For the text-containing cell, return its midpoint in [X, Y] coordinate format. 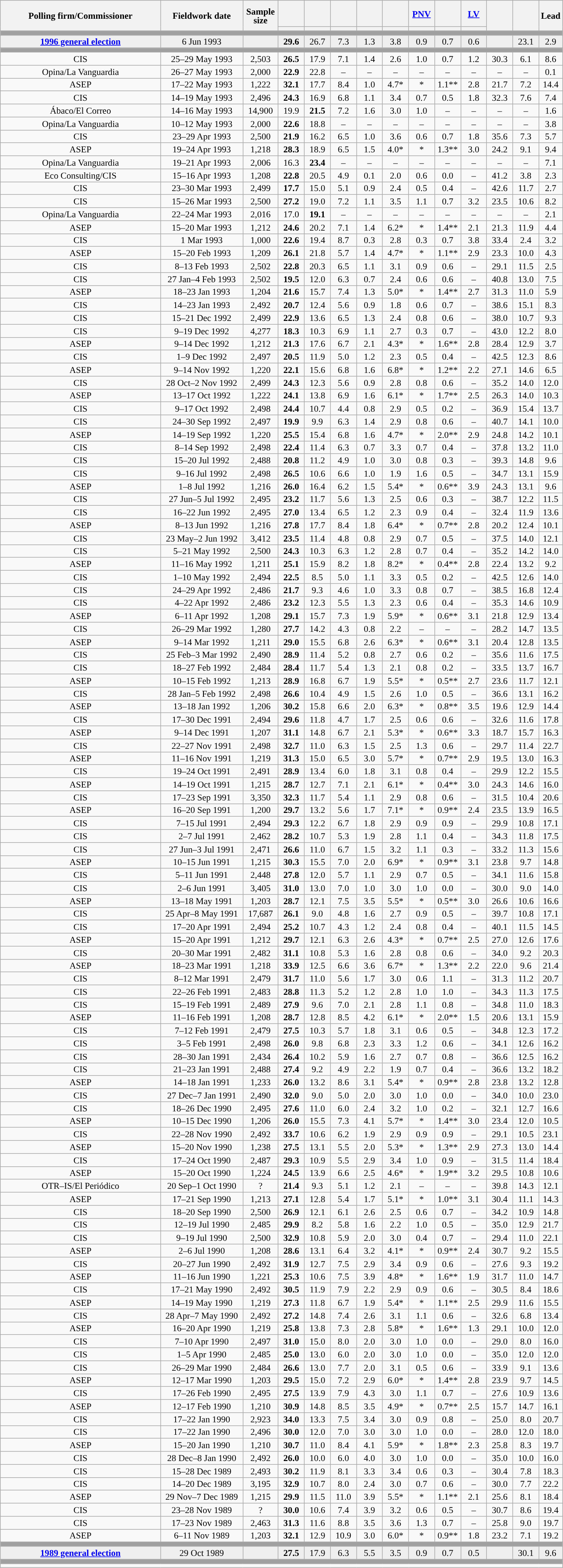
38.5 [500, 590]
1,221 [260, 1276]
23 May–2 Jun 1992 [202, 538]
3–5 Feb 1991 [202, 1043]
18.7 [500, 733]
17–26 Feb 1990 [202, 1394]
1–9 Dec 1992 [202, 357]
6.9* [395, 862]
2–6 Jun 1991 [202, 888]
36.9 [500, 409]
4.9* [395, 1406]
4.0 [370, 1458]
1996 general election [81, 42]
9–14 Dec 1992 [202, 344]
1.2** [448, 370]
8.7 [344, 240]
12–17 Mar 1990 [202, 1380]
9–16 Jul 1992 [202, 474]
21.9 [291, 137]
26–27 May 1993 [202, 72]
26–29 Mar 1990 [202, 1367]
17–23 Nov 1989 [202, 1523]
16–22 Jun 1992 [202, 512]
26.9 [291, 1212]
1,280 [260, 629]
25.1 [291, 564]
Eco Consulting/CIS [81, 176]
30.9 [291, 1406]
24.6 [291, 227]
4.7 [344, 719]
20.8 [291, 460]
4,277 [260, 330]
25.2 [291, 927]
33.4 [500, 240]
6–11 Nov 1989 [202, 1536]
9.9 [317, 421]
2,503 [260, 59]
17–20 Apr 1991 [202, 927]
17–23 Sep 1991 [202, 798]
18–27 Feb 1992 [202, 668]
5–11 Jun 1991 [202, 875]
24.5 [291, 1173]
33.2 [500, 849]
2,006 [260, 162]
20.4 [500, 642]
4.6* [395, 1173]
18–26 Dec 1990 [202, 1108]
32.0 [291, 1096]
7.8 [526, 1471]
9–14 Dec 1991 [202, 733]
24.4 [291, 409]
19.6 [500, 707]
42.6 [500, 188]
1.9** [448, 1173]
16.9 [317, 97]
1,204 [260, 292]
9.8 [317, 1043]
15–20 Feb 1993 [202, 253]
15–20 Jan 1990 [202, 1445]
7.1* [395, 810]
15–21 Dec 1992 [202, 318]
21–23 Jan 1991 [202, 1069]
25.3 [291, 1276]
43.0 [500, 330]
18–23 Jan 1993 [202, 292]
18.0 [551, 1432]
14–18 Jan 1991 [202, 1082]
16.7 [551, 668]
27 Jun–3 Jul 1991 [202, 849]
9–14 Mar 1992 [202, 642]
16.4 [317, 486]
25–29 May 1993 [202, 59]
19–21 Apr 1993 [202, 162]
6.2* [395, 227]
24–30 Sep 1992 [202, 421]
15–19 Feb 1991 [202, 1005]
11–16 Feb 1991 [202, 1017]
7–10 Apr 1990 [202, 1341]
16–20 Apr 1990 [202, 1329]
Lead [551, 16]
28.0 [500, 1432]
28 Jan–5 Feb 1992 [202, 693]
38.0 [500, 318]
17.0 [291, 214]
22.7 [551, 745]
3,195 [260, 1484]
22–26 Feb 1991 [202, 991]
14,900 [260, 111]
2,463 [260, 1523]
10–15 Feb 1992 [202, 681]
9–19 Dec 1992 [202, 330]
27.9 [291, 1005]
23.3 [500, 253]
2,434 [260, 1056]
13–18 May 1991 [202, 901]
21.6 [291, 292]
1,238 [260, 1147]
4.1* [395, 1250]
29 Oct 1989 [202, 1553]
20 Sep–1 Oct 1990 [202, 1186]
32.4 [500, 512]
34.7 [500, 474]
6.7* [395, 966]
14–20 Dec 1989 [202, 1484]
1,224 [260, 1173]
10–15 Jun 1991 [202, 862]
Polling firm/Commissioner [81, 16]
14.1 [526, 421]
15–20 Nov 1990 [202, 1147]
1 Mar 1993 [202, 240]
39.7 [500, 914]
6.4* [395, 525]
19–24 Apr 1993 [202, 150]
29.4 [500, 1238]
15–20 Oct 1990 [202, 1173]
4.0* [395, 150]
40.8 [500, 279]
25.6 [500, 1497]
28.3 [291, 150]
40.7 [500, 421]
17–22 May 1993 [202, 85]
15–20 Mar 1993 [202, 227]
1,000 [260, 240]
9–17 Oct 1992 [202, 409]
5.0* [395, 292]
2,483 [260, 991]
15–16 Apr 1993 [202, 176]
17.2 [551, 1031]
7.6 [526, 97]
20–30 Mar 1991 [202, 952]
9–19 Jul 1990 [202, 1238]
8–12 Mar 1991 [202, 979]
2,471 [260, 849]
2–6 Jul 1990 [202, 1250]
11–16 May 1992 [202, 564]
27 Dec–7 Jan 1991 [202, 1096]
28 Dec–8 Jan 1990 [202, 1458]
2,923 [260, 1419]
7–15 Jul 1991 [202, 823]
34.2 [500, 1212]
18.2 [551, 1069]
18.8 [317, 123]
5–21 May 1992 [202, 551]
29 Nov–7 Dec 1989 [202, 1497]
0.8** [448, 707]
2–7 Jul 1991 [202, 836]
3,405 [260, 888]
37.5 [500, 538]
19.1 [317, 214]
23–28 Nov 1989 [202, 1510]
41.2 [500, 176]
1,233 [260, 1082]
18–23 Mar 1991 [202, 966]
1.7** [448, 395]
39.3 [500, 460]
1–8 Jul 1992 [202, 486]
3.7 [551, 344]
10–15 Dec 1990 [202, 1121]
14–19 Sep 1992 [202, 435]
26.3 [500, 395]
38.7 [500, 499]
1–5 Apr 1990 [202, 1354]
1–10 May 1992 [202, 577]
33.7 [291, 1134]
38.6 [500, 305]
11.1 [526, 1199]
14–23 Jan 1993 [202, 305]
22–24 Mar 1993 [202, 214]
9–14 Nov 1992 [202, 370]
4–22 Apr 1992 [202, 603]
28 Oct–2 Nov 1992 [202, 383]
28.6 [291, 1250]
15–26 Mar 1993 [202, 201]
1,207 [260, 733]
23.9 [500, 1380]
19–24 Oct 1991 [202, 772]
4.6 [344, 590]
18.6 [551, 1290]
15–20 Apr 1991 [202, 940]
11–16 Jun 1990 [202, 1276]
24.8 [500, 435]
17–21 May 1990 [202, 1290]
22–28 Nov 1990 [202, 1134]
4.2 [370, 1017]
15–20 Jul 1992 [202, 460]
2,491 [260, 772]
27 Jan–4 Feb 1993 [202, 279]
1.8** [448, 1445]
13.3 [317, 1419]
24.1 [291, 395]
6 Jun 1993 [202, 42]
5.8 [344, 1225]
37.8 [500, 447]
2,016 [260, 214]
14–19 May 1990 [202, 1303]
32.7 [291, 745]
3,412 [260, 538]
22.5 [291, 577]
6–11 Apr 1992 [202, 616]
23–30 Mar 1993 [202, 188]
21.5 [317, 111]
31.9 [291, 1264]
10.2 [317, 1056]
4.8* [395, 1276]
PNV [422, 13]
23.6 [500, 681]
28–30 Jan 1991 [202, 1056]
5.8* [395, 1329]
8–13 Feb 1993 [202, 266]
23–29 Apr 1993 [202, 137]
40.1 [500, 927]
13–18 Jan 1992 [202, 707]
25 Feb–3 Mar 1992 [202, 654]
14–19 Oct 1991 [202, 784]
27 Jun–5 Jul 1992 [202, 499]
28 Apr–7 May 1990 [202, 1315]
22.2 [551, 1484]
23.0 [551, 1096]
2,489 [260, 1005]
26–29 Mar 1992 [202, 629]
15–28 Dec 1989 [202, 1471]
Fieldwork date [202, 16]
28.8 [291, 991]
24.2 [500, 150]
26.4 [291, 1056]
2,462 [260, 836]
8–14 Sep 1992 [202, 447]
14–19 May 1993 [202, 97]
Ábaco/El Correo [81, 111]
2,448 [260, 875]
3,350 [260, 798]
5.1* [395, 1199]
25 Apr–8 May 1991 [202, 914]
Sample size [260, 16]
16–20 Sep 1991 [202, 810]
15.1 [526, 305]
25.5 [291, 435]
1989 general election [81, 1553]
17,687 [260, 914]
17–21 Sep 1990 [202, 1199]
17–30 Dec 1991 [202, 719]
18.9 [317, 150]
6.4 [344, 1250]
11–16 Nov 1991 [202, 758]
27.4 [291, 1069]
17–24 Oct 1990 [202, 1160]
8.8 [344, 1523]
14–16 May 1993 [202, 111]
OTR–IS/El Periódico [81, 1186]
8–13 Jun 1992 [202, 525]
8.2* [395, 564]
7–12 Feb 1991 [202, 1031]
LV [474, 13]
1.0** [448, 1199]
30.1 [526, 1553]
20–27 Jun 1990 [202, 1264]
2,482 [260, 952]
6.8* [395, 370]
1,209 [260, 253]
35.3 [500, 603]
13–17 Oct 1992 [202, 395]
19.0 [317, 201]
33.5 [500, 668]
10–12 May 1993 [202, 123]
12–19 Jul 1990 [202, 1225]
17.8 [551, 719]
12–17 Feb 1990 [202, 1406]
26.7 [317, 42]
39.8 [500, 1186]
22.0 [500, 966]
2,493 [260, 1471]
2,487 [260, 1160]
1,200 [260, 810]
24–29 Apr 1992 [202, 590]
27.7 [291, 629]
18–20 Sep 1990 [202, 1212]
9.4 [551, 150]
16.1 [551, 1406]
22–27 Nov 1991 [202, 745]
16.5 [551, 810]
